Return [x, y] of the center of cell containing provided text 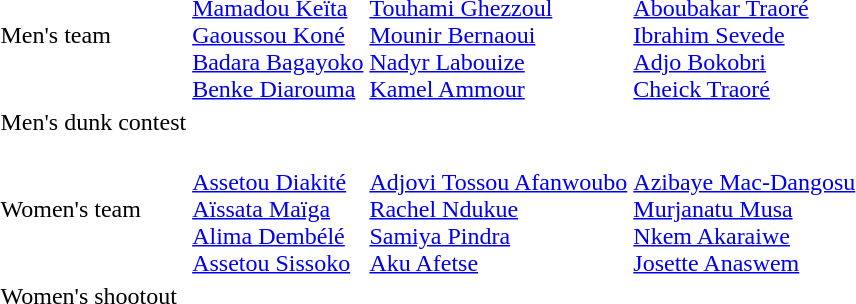
Adjovi Tossou AfanwouboRachel NdukueSamiya PindraAku Afetse [498, 209]
Assetou DiakitéAïssata MaïgaAlima DembéléAssetou Sissoko [278, 209]
